Return (X, Y) of the center of cell containing provided text 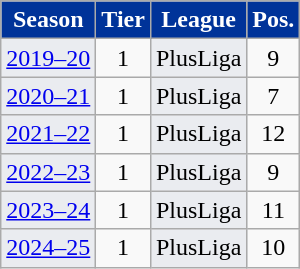
10 (274, 248)
Pos. (274, 20)
Season (48, 20)
Tier (124, 20)
2020–21 (48, 96)
2021–22 (48, 134)
12 (274, 134)
2019–20 (48, 58)
11 (274, 210)
2022–23 (48, 172)
7 (274, 96)
League (198, 20)
2024–25 (48, 248)
2023–24 (48, 210)
